From the cell containing the given text, extract its center point as (x, y) coordinate. 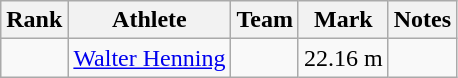
Notes (422, 20)
22.16 m (343, 58)
Athlete (150, 20)
Rank (34, 20)
Mark (343, 20)
Team (265, 20)
Walter Henning (150, 58)
